Return the (X, Y) coordinate for the center point of the cell that contains the specified text.  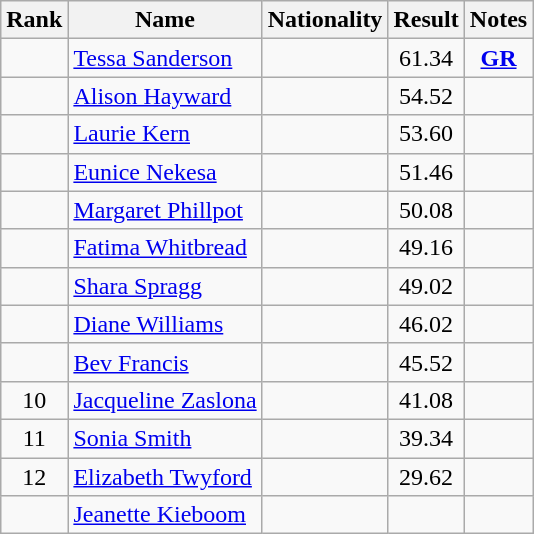
Sonia Smith (165, 438)
Alison Hayward (165, 96)
Tessa Sanderson (165, 58)
50.08 (426, 210)
Margaret Phillpot (165, 210)
51.46 (426, 172)
Bev Francis (165, 362)
Name (165, 20)
11 (34, 438)
54.52 (426, 96)
49.16 (426, 248)
29.62 (426, 477)
10 (34, 400)
12 (34, 477)
Result (426, 20)
Shara Spragg (165, 286)
45.52 (426, 362)
46.02 (426, 324)
Elizabeth Twyford (165, 477)
41.08 (426, 400)
GR (498, 58)
61.34 (426, 58)
Jacqueline Zaslona (165, 400)
Rank (34, 20)
Notes (498, 20)
49.02 (426, 286)
Jeanette Kieboom (165, 515)
Eunice Nekesa (165, 172)
Nationality (325, 20)
53.60 (426, 134)
Fatima Whitbread (165, 248)
39.34 (426, 438)
Diane Williams (165, 324)
Laurie Kern (165, 134)
